Return [x, y] of the center of cell containing provided text 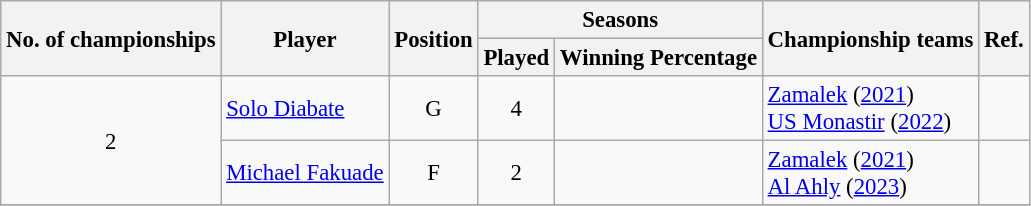
Zamalek (2021)Al Ahly (2023) [870, 174]
Position [434, 38]
Zamalek (2021)US Monastir (2022) [870, 108]
F [434, 174]
Seasons [620, 20]
Solo Diabate [305, 108]
Player [305, 38]
Ref. [1004, 38]
Winning Percentage [658, 58]
No. of championships [111, 38]
Michael Fakuade [305, 174]
4 [516, 108]
G [434, 108]
Championship teams [870, 38]
Played [516, 58]
